Return [X, Y] of the center of cell containing provided text 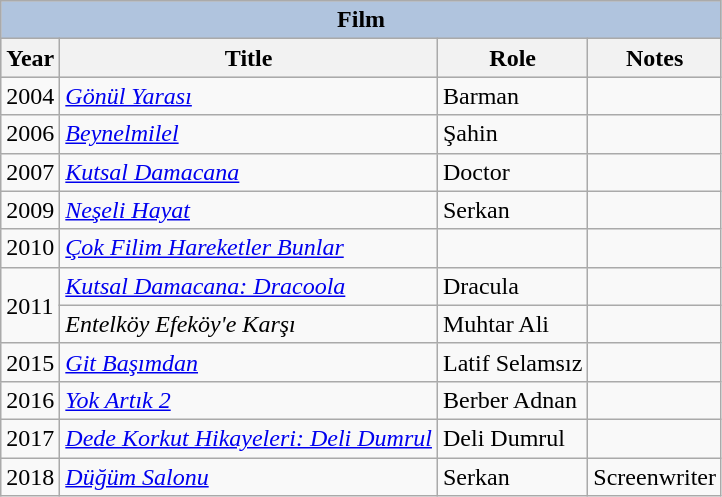
Gönül Yarası [249, 96]
2007 [30, 172]
Latif Selamsız [512, 362]
Berber Adnan [512, 400]
Git Başımdan [249, 362]
Yok Artık 2 [249, 400]
2006 [30, 134]
Beynelmilel [249, 134]
2016 [30, 400]
Film [362, 20]
Muhtar Ali [512, 324]
Screenwriter [655, 477]
Neşeli Hayat [249, 210]
2015 [30, 362]
2009 [30, 210]
2010 [30, 248]
2004 [30, 96]
Dede Korkut Hikayeleri: Deli Dumrul [249, 438]
Doctor [512, 172]
Title [249, 58]
Kutsal Damacana: Dracoola [249, 286]
Düğüm Salonu [249, 477]
2011 [30, 305]
Dracula [512, 286]
Year [30, 58]
Role [512, 58]
Deli Dumrul [512, 438]
Kutsal Damacana [249, 172]
Notes [655, 58]
Şahin [512, 134]
Barman [512, 96]
Çok Filim Hareketler Bunlar [249, 248]
2018 [30, 477]
Entelköy Efeköy'e Karşı [249, 324]
2017 [30, 438]
